Provide the (X, Y) coordinate of the cell's center where the given text is located.  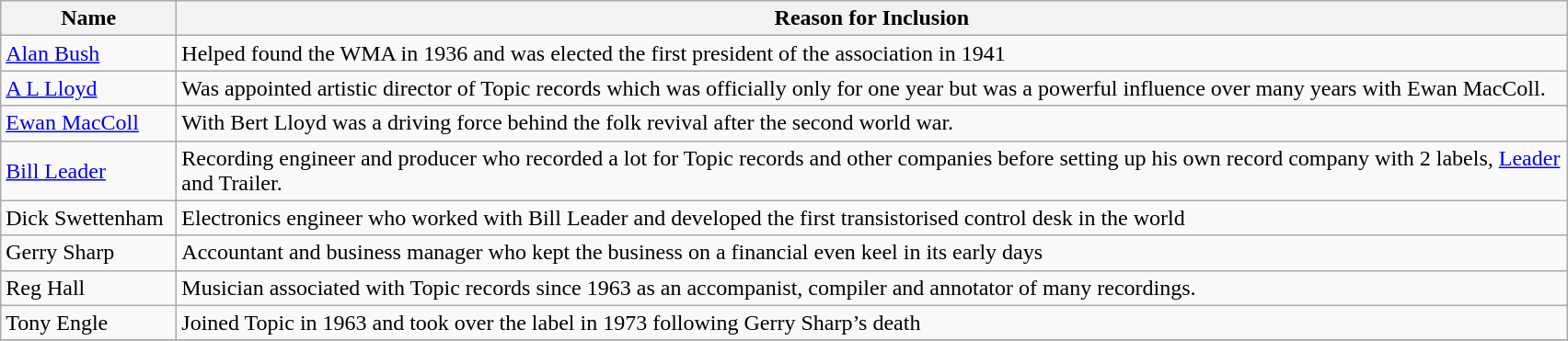
Accountant and business manager who kept the business on a financial even keel in its early days (872, 253)
A L Lloyd (88, 88)
Musician associated with Topic records since 1963 as an accompanist, compiler and annotator of many recordings. (872, 288)
Electronics engineer who worked with Bill Leader and developed the first transistorised control desk in the world (872, 218)
Reg Hall (88, 288)
Dick Swettenham (88, 218)
Ewan MacColl (88, 123)
Joined Topic in 1963 and took over the label in 1973 following Gerry Sharp’s death (872, 323)
Gerry Sharp (88, 253)
With Bert Lloyd was a driving force behind the folk revival after the second world war. (872, 123)
Name (88, 18)
Bill Leader (88, 171)
Helped found the WMA in 1936 and was elected the first president of the association in 1941 (872, 53)
Tony Engle (88, 323)
Reason for Inclusion (872, 18)
Alan Bush (88, 53)
